For the text-containing cell, return its midpoint in (x, y) coordinate format. 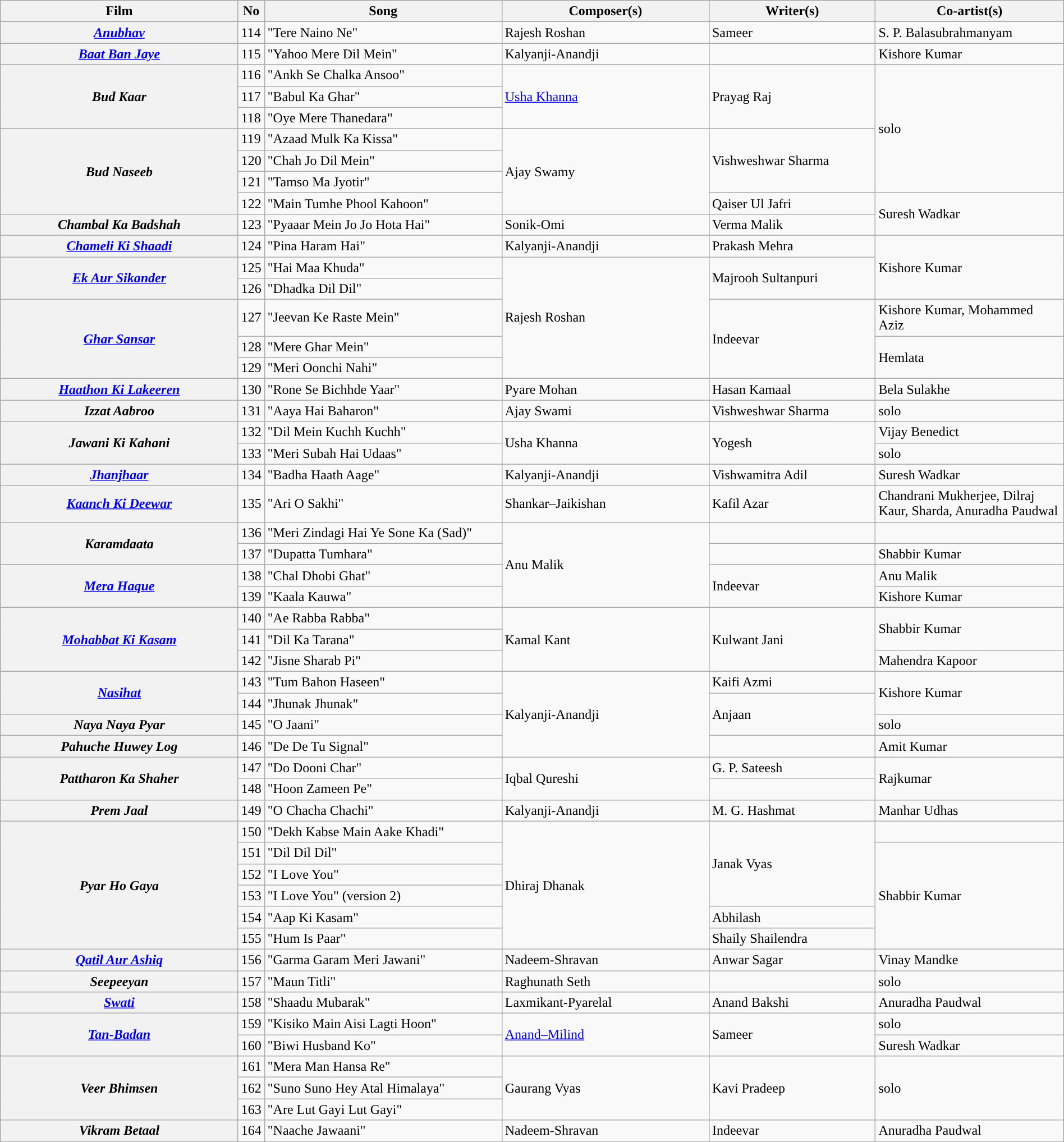
154 (251, 917)
"Pina Haram Hai" (383, 246)
Tan-Badan (119, 1035)
Chambal Ka Badshah (119, 224)
159 (251, 1024)
123 (251, 224)
"Hai Maa Khuda" (383, 268)
"Aap Ki Kasam" (383, 917)
S. P. Balasubrahmanyam (970, 33)
"Hoon Zameen Pe" (383, 789)
150 (251, 832)
120 (251, 160)
Mohabbat Ki Kasam (119, 639)
Bela Sulakhe (970, 389)
Anjaan (792, 714)
"Are Lut Gayi Lut Gayi" (383, 1109)
"Ari O Sakhi" (383, 504)
125 (251, 268)
Shankar–Jaikishan (605, 504)
Film (119, 11)
Iqbal Qureshi (605, 778)
Qaiser Ul Jafri (792, 203)
134 (251, 475)
Gaurang Vyas (605, 1088)
Pahuche Huwey Log (119, 746)
"Azaad Mulk Ka Kissa" (383, 139)
"Jhunak Jhunak" (383, 704)
Kulwant Jani (792, 639)
124 (251, 246)
Ajay Swami (605, 411)
"Maun Titli" (383, 982)
"Dil Mein Kuchh Kuchh" (383, 432)
148 (251, 789)
Kaifi Azmi (792, 682)
Yogesh (792, 443)
Jawani Ki Kahani (119, 443)
Laxmikant-Pyarelal (605, 1003)
"Naache Jawaani" (383, 1131)
"Dupatta Tumhara" (383, 554)
126 (251, 289)
Kishore Kumar, Mohammed Aziz (970, 318)
"Do Dooni Char" (383, 768)
"Badha Haath Aage" (383, 475)
Chandrani Mukherjee, Dilraj Kaur, Sharda, Anuradha Paudwal (970, 504)
Kamal Kant (605, 639)
"Chah Jo Dil Mein" (383, 160)
151 (251, 853)
"Jisne Sharab Pi" (383, 661)
"Kaala Kauwa" (383, 597)
Janak Vyas (792, 864)
Vinay Mandke (970, 960)
Amit Kumar (970, 746)
164 (251, 1131)
153 (251, 896)
146 (251, 746)
139 (251, 597)
"O Chacha Chachi" (383, 810)
Sonik-Omi (605, 224)
Mera Haque (119, 586)
Chameli Ki Shaadi (119, 246)
"Aaya Hai Baharon" (383, 411)
"Meri Oonchi Nahi" (383, 368)
"Biwi Husband Ko" (383, 1045)
144 (251, 704)
"Dil Ka Tarana" (383, 639)
Anand Bakshi (792, 1003)
Qatil Aur Ashiq (119, 960)
155 (251, 938)
137 (251, 554)
127 (251, 318)
"Rone Se Bichhde Yaar" (383, 389)
"I Love You" (383, 874)
Raghunath Seth (605, 982)
"Tum Bahon Haseen" (383, 682)
"Mere Ghar Mein" (383, 347)
Kafil Azar (792, 504)
Hemlata (970, 357)
"Oye Mere Thanedara" (383, 118)
Vikram Betaal (119, 1131)
Rajkumar (970, 778)
145 (251, 725)
147 (251, 768)
"Meri Subah Hai Udaas" (383, 453)
Kaanch Ki Deewar (119, 504)
118 (251, 118)
Prem Jaal (119, 810)
Song (383, 11)
Bud Naseeb (119, 171)
"Kisiko Main Aisi Lagti Hoon" (383, 1024)
"Dhadka Dil Dil" (383, 289)
Naya Naya Pyar (119, 725)
163 (251, 1109)
Prakash Mehra (792, 246)
"Hum Is Paar" (383, 938)
"Suno Suno Hey Atal Himalaya" (383, 1088)
138 (251, 575)
Pattharon Ka Shaher (119, 778)
Writer(s) (792, 11)
133 (251, 453)
"O Jaani" (383, 725)
142 (251, 661)
129 (251, 368)
Verma Malik (792, 224)
Dhiraj Dhanak (605, 885)
Anwar Sagar (792, 960)
G. P. Sateesh (792, 768)
Ek Aur Sikander (119, 278)
"Yahoo Mere Dil Mein" (383, 54)
Haathon Ki Lakeeren (119, 389)
152 (251, 874)
"Meri Zindagi Hai Ye Sone Ka (Sad)" (383, 533)
"Babul Ka Ghar" (383, 97)
149 (251, 810)
Composer(s) (605, 11)
121 (251, 182)
"De De Tu Signal" (383, 746)
158 (251, 1003)
Shaily Shailendra (792, 938)
Izzat Aabroo (119, 411)
136 (251, 533)
119 (251, 139)
Mahendra Kapoor (970, 661)
115 (251, 54)
135 (251, 504)
161 (251, 1067)
Pyar Ho Gaya (119, 885)
Vishwamitra Adil (792, 475)
Seepeeyan (119, 982)
M. G. Hashmat (792, 810)
Swati (119, 1003)
Anubhav (119, 33)
Bud Kaar (119, 97)
Pyare Mohan (605, 389)
157 (251, 982)
"Dekh Kabse Main Aake Khadi" (383, 832)
Veer Bhimsen (119, 1088)
131 (251, 411)
Nasihat (119, 693)
"I Love You" (version 2) (383, 896)
143 (251, 682)
114 (251, 33)
"Pyaaar Mein Jo Jo Hota Hai" (383, 224)
156 (251, 960)
Karamdaata (119, 543)
Ghar Sansar (119, 339)
Prayag Raj (792, 97)
"Chal Dhobi Ghat" (383, 575)
"Shaadu Mubarak" (383, 1003)
Ajay Swamy (605, 171)
"Dil Dil Dil" (383, 853)
Vijay Benedict (970, 432)
"Tere Naino Ne" (383, 33)
130 (251, 389)
140 (251, 618)
"Ae Rabba Rabba" (383, 618)
Baat Ban Jaye (119, 54)
128 (251, 347)
"Ankh Se Chalka Ansoo" (383, 75)
"Main Tumhe Phool Kahoon" (383, 203)
Abhilash (792, 917)
132 (251, 432)
"Tamso Ma Jyotir" (383, 182)
"Garma Garam Meri Jawani" (383, 960)
Anand–Milind (605, 1035)
"Mera Man Hansa Re" (383, 1067)
Manhar Udhas (970, 810)
Majrooh Sultanpuri (792, 278)
Co-artist(s) (970, 11)
160 (251, 1045)
141 (251, 639)
"Jeevan Ke Raste Mein" (383, 318)
117 (251, 97)
Jhanjhaar (119, 475)
No (251, 11)
122 (251, 203)
162 (251, 1088)
Kavi Pradeep (792, 1088)
Hasan Kamaal (792, 389)
116 (251, 75)
